Detect which cell encompasses the target text, then output its (x, y) center coordinate. 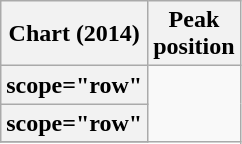
Peakposition (194, 34)
Chart (2014) (74, 34)
